Identify which cell holds the provided text, then report its (X, Y) central coordinate. 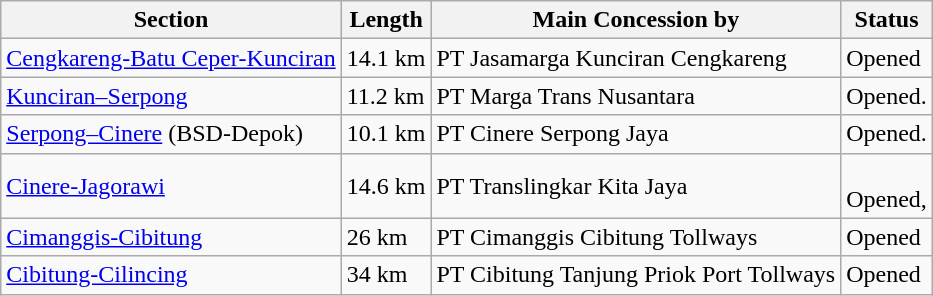
Cibitung-Cilincing (171, 275)
PT Cibitung Tanjung Priok Port Tollways (636, 275)
PT Cimanggis Cibitung Tollways (636, 237)
Cengkareng-Batu Ceper-Kunciran (171, 58)
Length (386, 20)
Section (171, 20)
Kunciran–Serpong (171, 96)
Opened, (887, 186)
10.1 km (386, 134)
Status (887, 20)
Serpong–Cinere (BSD-Depok) (171, 134)
34 km (386, 275)
PT Jasamarga Kunciran Cengkareng (636, 58)
14.1 km (386, 58)
PT Cinere Serpong Jaya (636, 134)
PT Marga Trans Nusantara (636, 96)
PT Translingkar Kita Jaya (636, 186)
Cimanggis-Cibitung (171, 237)
26 km (386, 237)
Main Concession by (636, 20)
14.6 km (386, 186)
Cinere-Jagorawi (171, 186)
11.2 km (386, 96)
